Pinpoint the cell where the given text exists, returning its (x, y) midpoint coordinate. 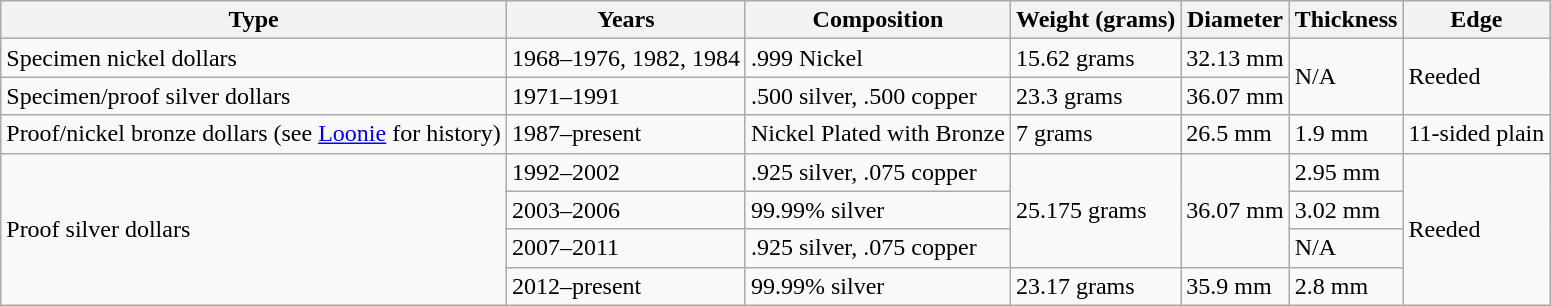
11-sided plain (1476, 134)
Proof silver dollars (254, 229)
.999 Nickel (878, 58)
25.175 grams (1095, 210)
15.62 grams (1095, 58)
1971–1991 (626, 96)
32.13 mm (1235, 58)
Years (626, 20)
.500 silver, .500 copper (878, 96)
1992–2002 (626, 172)
7 grams (1095, 134)
Weight (grams) (1095, 20)
Nickel Plated with Bronze (878, 134)
2.8 mm (1346, 286)
2012–present (626, 286)
Composition (878, 20)
1968–1976, 1982, 1984 (626, 58)
35.9 mm (1235, 286)
1.9 mm (1346, 134)
3.02 mm (1346, 210)
Proof/nickel bronze dollars (see Loonie for history) (254, 134)
Edge (1476, 20)
23.3 grams (1095, 96)
Thickness (1346, 20)
2007–2011 (626, 248)
26.5 mm (1235, 134)
Specimen nickel dollars (254, 58)
23.17 grams (1095, 286)
Diameter (1235, 20)
Specimen/proof silver dollars (254, 96)
2003–2006 (626, 210)
Type (254, 20)
2.95 mm (1346, 172)
1987–present (626, 134)
